Scan for the cell matching the given text and deliver its (x, y) coordinate at center. 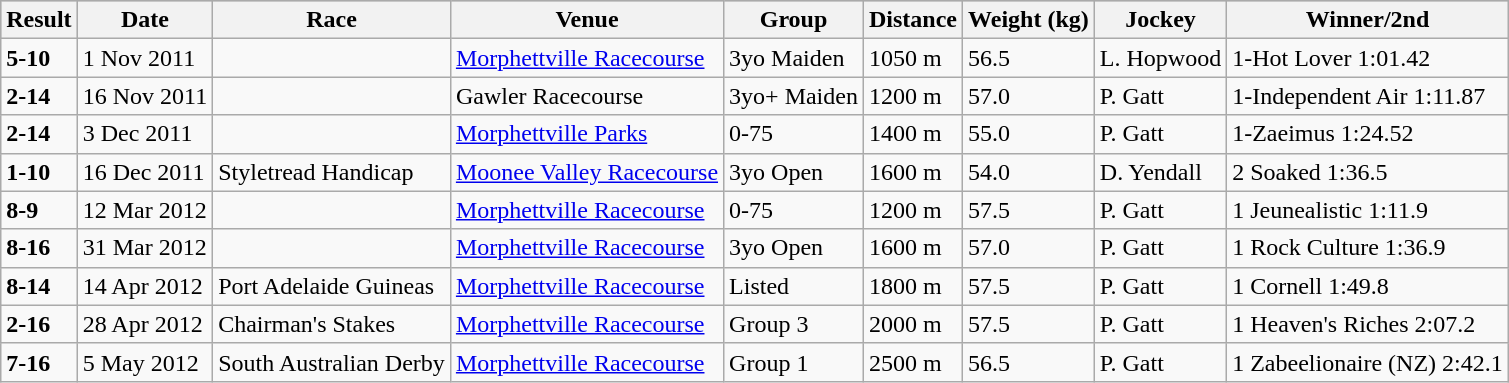
5-10 (39, 58)
8-16 (39, 248)
Result (39, 20)
1 Jeunealistic 1:11.9 (1368, 210)
L. Hopwood (1160, 58)
Moonee Valley Racecourse (586, 172)
1-Independent Air 1:11.87 (1368, 96)
1 Nov 2011 (145, 58)
Jockey (1160, 20)
1800 m (912, 286)
1 Rock Culture 1:36.9 (1368, 248)
Listed (794, 286)
Group 1 (794, 362)
1-Zaeimus 1:24.52 (1368, 134)
2 Soaked 1:36.5 (1368, 172)
1 Heaven's Riches 2:07.2 (1368, 324)
8-14 (39, 286)
Group 3 (794, 324)
Weight (kg) (1029, 20)
1 Cornell 1:49.8 (1368, 286)
12 Mar 2012 (145, 210)
Venue (586, 20)
1400 m (912, 134)
Winner/2nd (1368, 20)
2500 m (912, 362)
Morphettville Parks (586, 134)
D. Yendall (1160, 172)
Group (794, 20)
14 Apr 2012 (145, 286)
55.0 (1029, 134)
1-10 (39, 172)
31 Mar 2012 (145, 248)
Distance (912, 20)
Chairman's Stakes (332, 324)
54.0 (1029, 172)
16 Nov 2011 (145, 96)
2000 m (912, 324)
1 Zabeelionaire (NZ) 2:42.1 (1368, 362)
5 May 2012 (145, 362)
Styletread Handicap (332, 172)
Port Adelaide Guineas (332, 286)
3 Dec 2011 (145, 134)
Gawler Racecourse (586, 96)
1-Hot Lover 1:01.42 (1368, 58)
South Australian Derby (332, 362)
1050 m (912, 58)
28 Apr 2012 (145, 324)
8-9 (39, 210)
7-16 (39, 362)
16 Dec 2011 (145, 172)
Date (145, 20)
Race (332, 20)
3yo Maiden (794, 58)
3yo+ Maiden (794, 96)
2-16 (39, 324)
